Output the [x, y] coordinate of the center of the cell containing the given text.  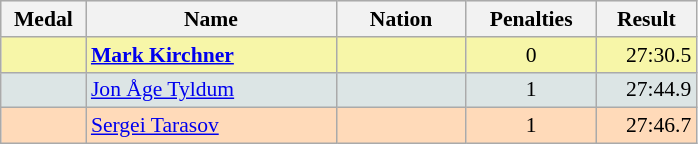
Penalties [531, 19]
Medal [44, 19]
Nation [401, 19]
27:46.7 [646, 126]
Jon Åge Tyldum [211, 90]
Name [211, 19]
0 [531, 55]
27:44.9 [646, 90]
Mark Kirchner [211, 55]
Sergei Tarasov [211, 126]
27:30.5 [646, 55]
Result [646, 19]
